Identify which cell holds the provided text, then report its [x, y] central coordinate. 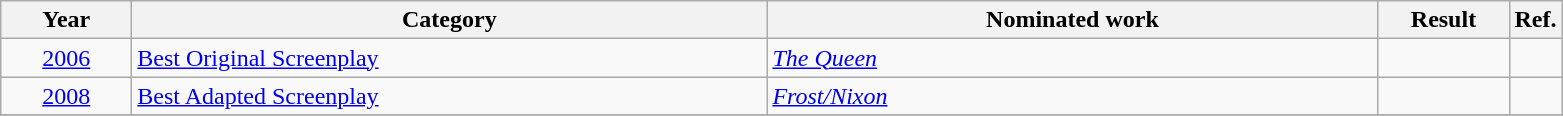
Nominated work [1072, 20]
Ref. [1536, 20]
Result [1444, 20]
Category [450, 20]
Best Original Screenplay [450, 58]
2008 [66, 96]
Best Adapted Screenplay [450, 96]
2006 [66, 58]
Frost/Nixon [1072, 96]
The Queen [1072, 58]
Year [66, 20]
